Determine the [x, y] coordinate at the center of the cell enclosing the given text.  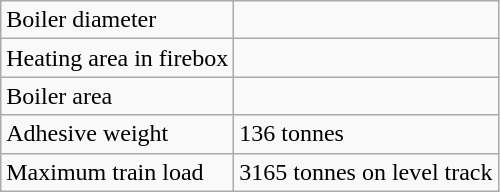
Adhesive weight [118, 134]
Maximum train load [118, 172]
3165 tonnes on level track [366, 172]
Boiler area [118, 96]
136 tonnes [366, 134]
Boiler diameter [118, 20]
Heating area in firebox [118, 58]
